Search for the cell housing the specified text and yield its [x, y] center coordinate. 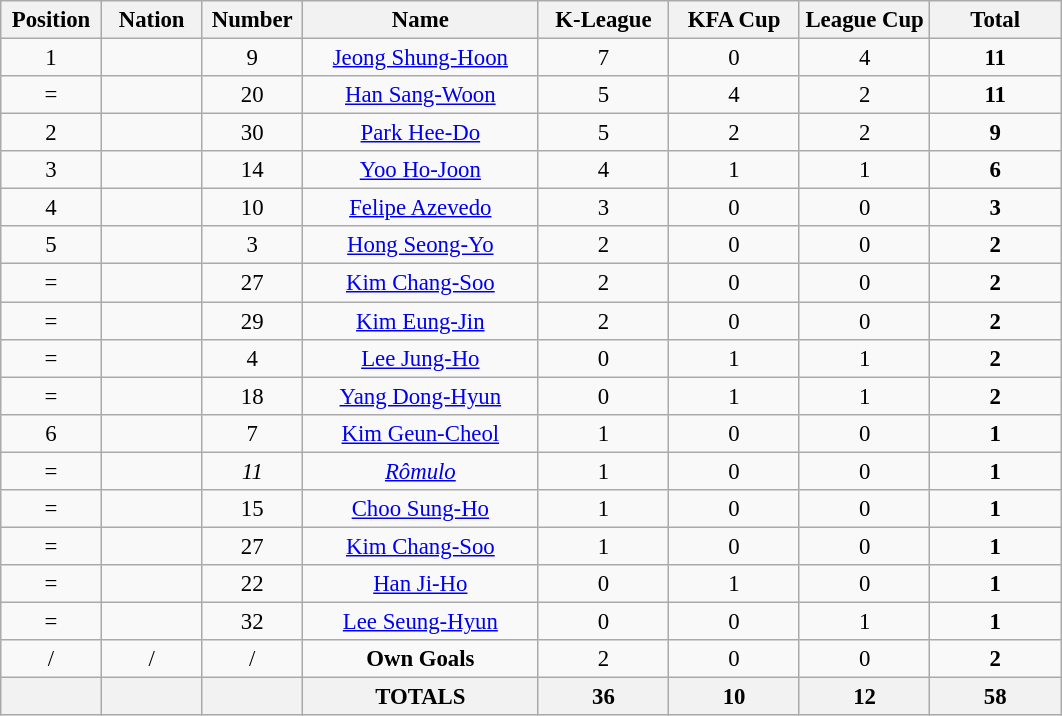
Yoo Ho-Joon [421, 170]
Total [996, 20]
Yang Dong-Hyun [421, 396]
TOTALS [421, 697]
Lee Seung-Hyun [421, 621]
30 [252, 133]
Jeong Shung-Hoon [421, 58]
32 [252, 621]
Number [252, 20]
Rômulo [421, 471]
Felipe Azevedo [421, 208]
Park Hee-Do [421, 133]
Nation [152, 20]
Kim Eung-Jin [421, 321]
Choo Sung-Ho [421, 509]
Kim Geun-Cheol [421, 433]
29 [252, 321]
15 [252, 509]
League Cup [864, 20]
Han Sang-Woon [421, 95]
Han Ji-Ho [421, 584]
12 [864, 697]
Lee Jung-Ho [421, 358]
KFA Cup [734, 20]
18 [252, 396]
36 [604, 697]
58 [996, 697]
22 [252, 584]
20 [252, 95]
Name [421, 20]
Own Goals [421, 659]
K-League [604, 20]
Position [52, 20]
14 [252, 170]
Hong Seong-Yo [421, 245]
